Pinpoint the cell where the given text exists, returning its [x, y] midpoint coordinate. 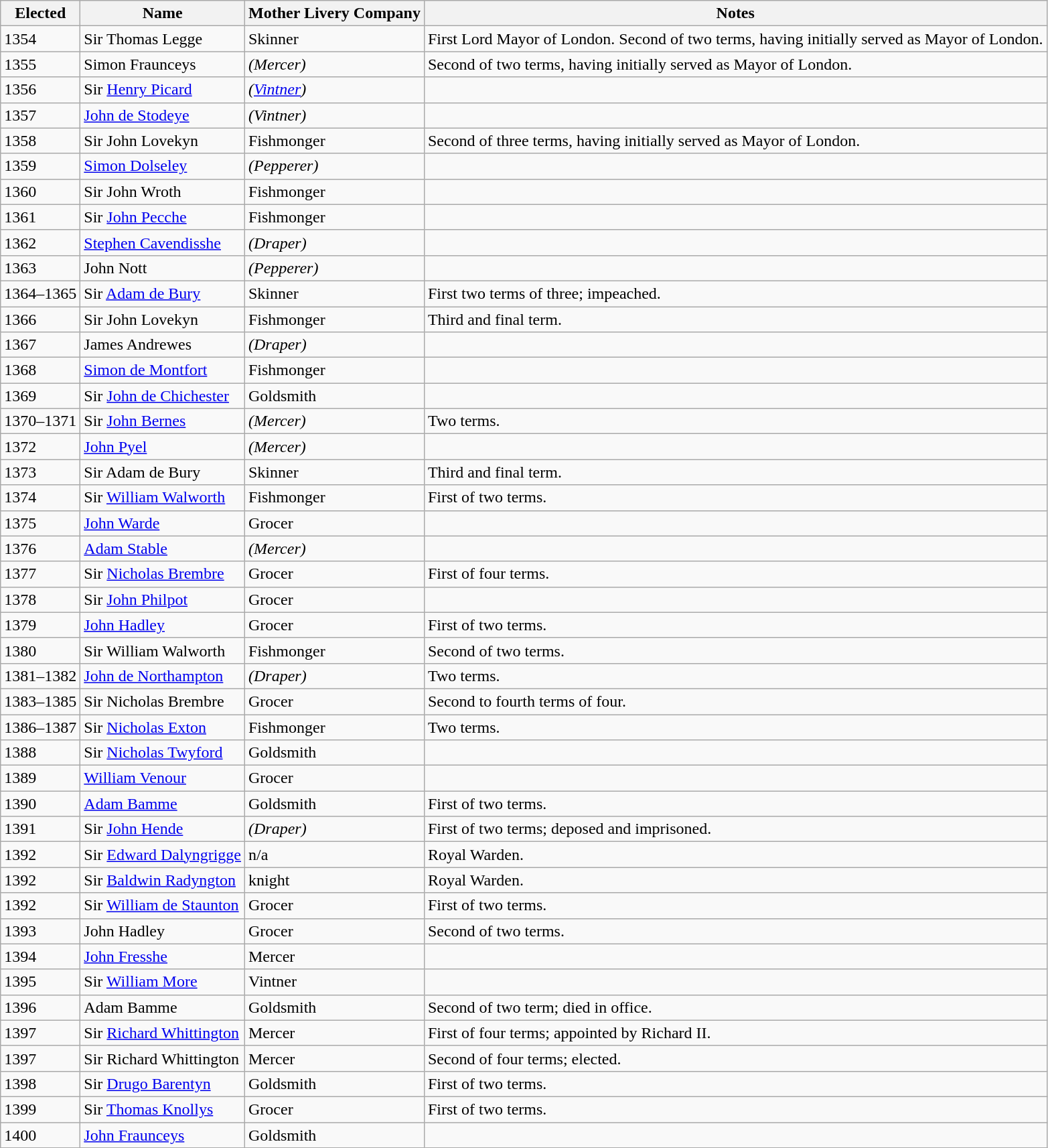
1378 [40, 599]
Mother Livery Company [334, 13]
1399 [40, 1109]
Second of three terms, having initially served as Mayor of London. [735, 141]
1366 [40, 319]
John de Northampton [163, 676]
n/a [334, 855]
Simon Dolseley [163, 166]
1380 [40, 650]
Sir John Bernes [163, 421]
1356 [40, 90]
Elected [40, 13]
1354 [40, 39]
1368 [40, 370]
First two terms of three; impeached. [735, 293]
1359 [40, 166]
Simon Fraunceys [163, 64]
1389 [40, 778]
1391 [40, 829]
1386–1387 [40, 727]
Sir Henry Picard [163, 90]
John Warde [163, 523]
1376 [40, 549]
Name [163, 13]
Notes [735, 13]
1360 [40, 192]
1358 [40, 141]
Sir Thomas Legge [163, 39]
First of four terms; appointed by Richard II. [735, 1033]
1364–1365 [40, 293]
1373 [40, 472]
1367 [40, 345]
John Nott [163, 268]
knight [334, 880]
John Fresshe [163, 956]
Sir William More [163, 982]
Second of four terms; elected. [735, 1058]
1361 [40, 217]
1375 [40, 523]
1357 [40, 115]
1363 [40, 268]
William Venour [163, 778]
Sir John Philpot [163, 599]
1390 [40, 804]
1377 [40, 574]
Sir Edward Dalyngrigge [163, 855]
Stephen Cavendisshe [163, 242]
Second of two term; died in office. [735, 1007]
Sir Baldwin Radyngton [163, 880]
Sir Nicholas Twyford [163, 753]
Sir William de Staunton [163, 906]
First Lord Mayor of London. Second of two terms, having initially served as Mayor of London. [735, 39]
1362 [40, 242]
Sir Drugo Barentyn [163, 1084]
1398 [40, 1084]
First of four terms. [735, 574]
John Fraunceys [163, 1135]
Adam Stable [163, 549]
First of two terms; deposed and imprisoned. [735, 829]
Sir John Pecche [163, 217]
Second of two terms, having initially served as Mayor of London. [735, 64]
Sir Nicholas Exton [163, 727]
Second to fourth terms of four. [735, 701]
1396 [40, 1007]
Vintner [334, 982]
1383–1385 [40, 701]
1374 [40, 498]
Sir John de Chichester [163, 396]
1395 [40, 982]
1381–1382 [40, 676]
Sir John Wroth [163, 192]
John Pyel [163, 447]
1355 [40, 64]
John de Stodeye [163, 115]
Simon de Montfort [163, 370]
Sir Thomas Knollys [163, 1109]
1400 [40, 1135]
1372 [40, 447]
Sir John Hende [163, 829]
1369 [40, 396]
1388 [40, 753]
1394 [40, 956]
1370–1371 [40, 421]
James Andrewes [163, 345]
1393 [40, 931]
1379 [40, 625]
